Return (X, Y) of the center of cell containing provided text 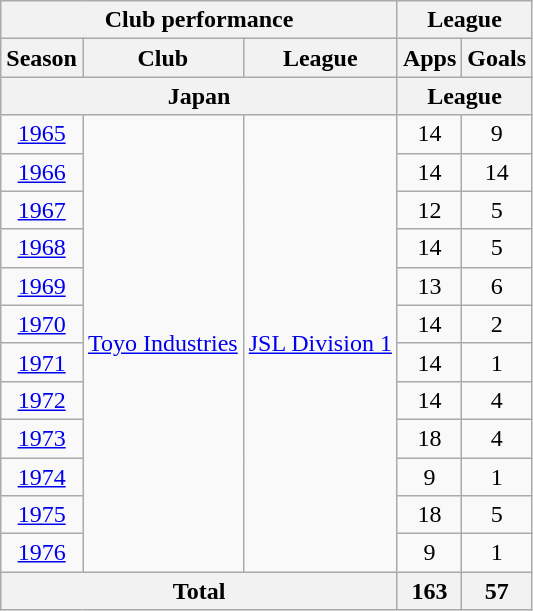
1968 (42, 248)
2 (497, 324)
1970 (42, 324)
1965 (42, 134)
Season (42, 58)
Club performance (200, 20)
1967 (42, 210)
13 (429, 286)
1971 (42, 362)
Toyo Industries (162, 344)
57 (497, 591)
12 (429, 210)
1974 (42, 477)
1972 (42, 400)
1976 (42, 553)
1969 (42, 286)
JSL Division 1 (320, 344)
Apps (429, 58)
Total (200, 591)
Japan (200, 96)
163 (429, 591)
6 (497, 286)
1966 (42, 172)
Goals (497, 58)
1975 (42, 515)
1973 (42, 438)
Club (162, 58)
